Search for the cell housing the specified text and yield its (x, y) center coordinate. 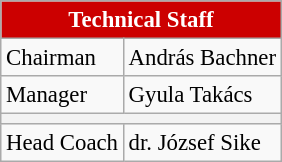
Technical Staff (142, 20)
Gyula Takács (202, 95)
Chairman (62, 58)
dr. József Sike (202, 143)
Head Coach (62, 143)
Manager (62, 95)
András Bachner (202, 58)
